From the cell containing the given text, extract its center point as [x, y] coordinate. 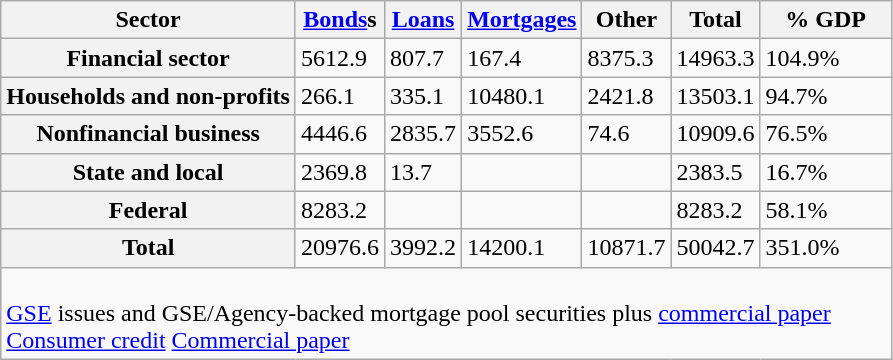
2421.8 [626, 96]
5612.9 [340, 58]
167.4 [522, 58]
351.0% [826, 248]
Nonfinancial business [148, 134]
20976.6 [340, 248]
335.1 [424, 96]
2383.5 [716, 172]
104.9% [826, 58]
Households and non-profits [148, 96]
Mortgages [522, 20]
3552.6 [522, 134]
14963.3 [716, 58]
Sector [148, 20]
16.7% [826, 172]
10871.7 [626, 248]
50042.7 [716, 248]
266.1 [340, 96]
2835.7 [424, 134]
807.7 [424, 58]
58.1% [826, 210]
Federal [148, 210]
14200.1 [522, 248]
13503.1 [716, 96]
Other [626, 20]
10909.6 [716, 134]
4446.6 [340, 134]
GSE issues and GSE/Agency-backed mortgage pool securities plus commercial paper Consumer credit Commercial paper [446, 313]
76.5% [826, 134]
3992.2 [424, 248]
10480.1 [522, 96]
94.7% [826, 96]
Bondss [340, 20]
% GDP [826, 20]
2369.8 [340, 172]
State and local [148, 172]
74.6 [626, 134]
Financial sector [148, 58]
8375.3 [626, 58]
13.7 [424, 172]
Loans [424, 20]
